Pinpoint the cell where the given text exists, returning its [x, y] midpoint coordinate. 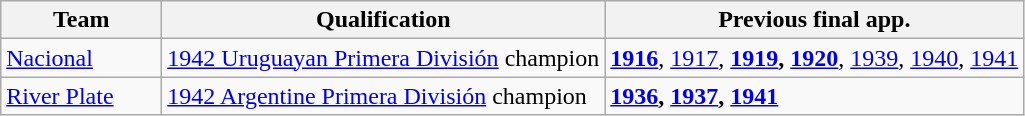
Team [82, 20]
1942 Argentine Primera División champion [384, 96]
River Plate [82, 96]
Previous final app. [814, 20]
Qualification [384, 20]
Nacional [82, 58]
1916, 1917, 1919, 1920, 1939, 1940, 1941 [814, 58]
1936, 1937, 1941 [814, 96]
1942 Uruguayan Primera División champion [384, 58]
